Detect which cell encompasses the target text, then output its [X, Y] center coordinate. 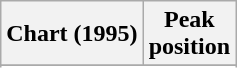
Peakposition [189, 34]
Chart (1995) [72, 34]
